Extract the (X, Y) coordinate from the center of the cell holding the provided text.  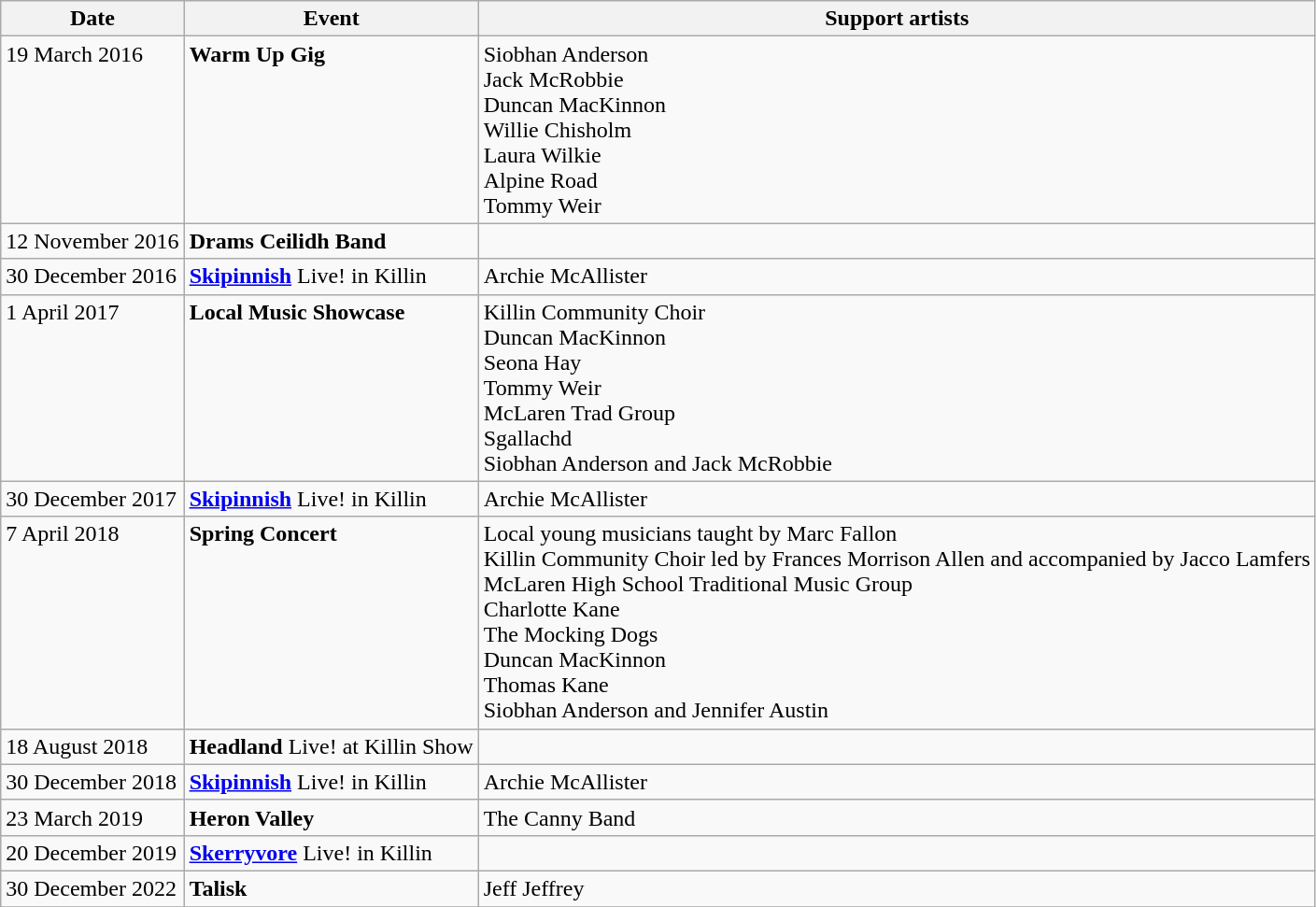
The Canny Band (897, 817)
30 December 2022 (92, 888)
Drams Ceilidh Band (331, 241)
7 April 2018 (92, 622)
12 November 2016 (92, 241)
30 December 2016 (92, 276)
Talisk (331, 888)
30 December 2018 (92, 782)
Killin Community ChoirDuncan MacKinnonSeona HayTommy WeirMcLaren Trad GroupSgallachdSiobhan Anderson and Jack McRobbie (897, 388)
Support artists (897, 19)
Heron Valley (331, 817)
20 December 2019 (92, 853)
Spring Concert (331, 622)
Warm Up Gig (331, 130)
18 August 2018 (92, 746)
Date (92, 19)
Local Music Showcase (331, 388)
23 March 2019 (92, 817)
Siobhan Anderson Jack McRobbie Duncan MacKinnon Willie Chisholm Laura Wilkie Alpine Road Tommy Weir (897, 130)
Headland Live! at Killin Show (331, 746)
Jeff Jeffrey (897, 888)
1 April 2017 (92, 388)
Event (331, 19)
Skerryvore Live! in Killin (331, 853)
19 March 2016 (92, 130)
30 December 2017 (92, 499)
